Detect which cell encompasses the target text, then output its [X, Y] center coordinate. 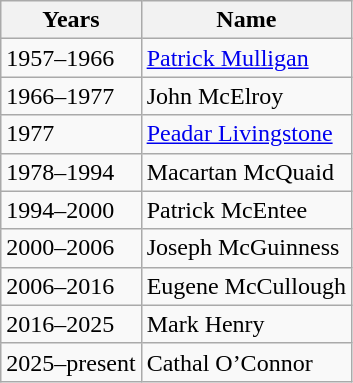
Peadar Livingstone [246, 134]
John McElroy [246, 96]
1957–1966 [71, 58]
Eugene McCullough [246, 286]
2016–2025 [71, 324]
1966–1977 [71, 96]
Patrick McEntee [246, 210]
Cathal O’Connor [246, 362]
2006–2016 [71, 286]
1978–1994 [71, 172]
1977 [71, 134]
Joseph McGuinness [246, 248]
Mark Henry [246, 324]
1994–2000 [71, 210]
2025–present [71, 362]
Patrick Mulligan [246, 58]
Name [246, 20]
2000–2006 [71, 248]
Years [71, 20]
Macartan McQuaid [246, 172]
